Identify which cell holds the provided text, then report its [X, Y] central coordinate. 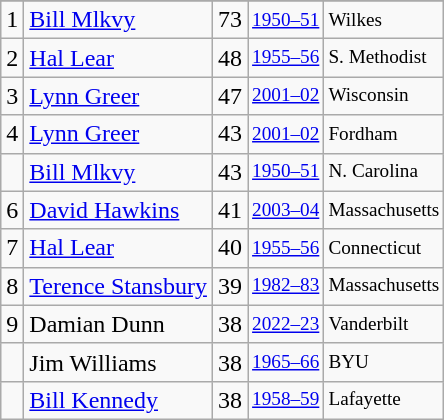
47 [230, 96]
40 [230, 248]
4 [12, 134]
N. Carolina [384, 172]
David Hawkins [118, 210]
Terence Stansbury [118, 286]
Lafayette [384, 400]
Jim Williams [118, 362]
Connecticut [384, 248]
S. Methodist [384, 58]
2003–04 [286, 210]
39 [230, 286]
2022–23 [286, 324]
Bill Kennedy [118, 400]
7 [12, 248]
Fordham [384, 134]
9 [12, 324]
Wilkes [384, 20]
48 [230, 58]
1982–83 [286, 286]
1 [12, 20]
1958–59 [286, 400]
73 [230, 20]
BYU [384, 362]
41 [230, 210]
Vanderbilt [384, 324]
Wisconsin [384, 96]
2 [12, 58]
8 [12, 286]
1965–66 [286, 362]
3 [12, 96]
Damian Dunn [118, 324]
6 [12, 210]
